Output the (x, y) coordinate of the center of the cell containing the given text.  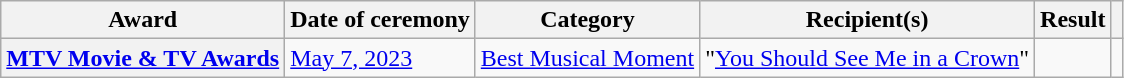
May 7, 2023 (380, 58)
Recipient(s) (868, 20)
Best Musical Moment (587, 58)
Category (587, 20)
MTV Movie & TV Awards (143, 58)
"You Should See Me in a Crown" (868, 58)
Award (143, 20)
Result (1073, 20)
Date of ceremony (380, 20)
